Find where the given text appears and provide that cell's center as [x, y] coordinate. 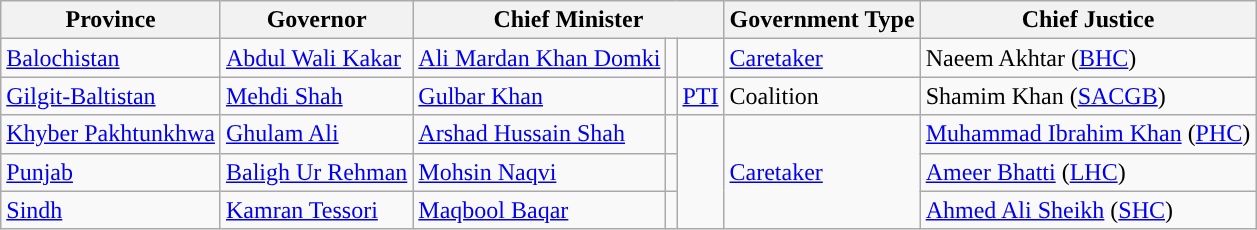
Province [111, 20]
Gulbar Khan [540, 96]
Naeem Akhtar (BHC) [1088, 58]
Punjab [111, 172]
Baligh Ur Rehman [316, 172]
Abdul Wali Kakar [316, 58]
Maqbool Baqar [540, 210]
Ali Mardan Khan Domki [540, 58]
Sindh [111, 210]
Shamim Khan (SACGB) [1088, 96]
Ghulam Ali [316, 134]
Government Type [822, 20]
Chief Minister [568, 20]
Arshad Hussain Shah [540, 134]
Gilgit-Baltistan [111, 96]
Governor [316, 20]
PTI [700, 96]
Chief Justice [1088, 20]
Ahmed Ali Sheikh (SHC) [1088, 210]
Kamran Tessori [316, 210]
Khyber Pakhtunkhwa [111, 134]
Balochistan [111, 58]
Mehdi Shah [316, 96]
Muhammad Ibrahim Khan (PHC) [1088, 134]
Coalition [822, 96]
Mohsin Naqvi [540, 172]
Ameer Bhatti (LHC) [1088, 172]
